Find where the given text appears and provide that cell's center as [X, Y] coordinate. 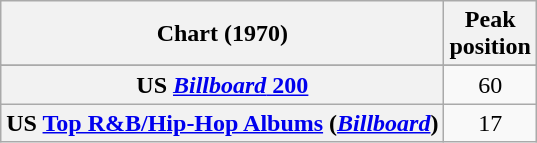
Peakposition [490, 34]
US Billboard 200 [222, 85]
US Top R&B/Hip-Hop Albums (Billboard) [222, 123]
60 [490, 85]
Chart (1970) [222, 34]
17 [490, 123]
